Return (x, y) of the center of cell containing provided text 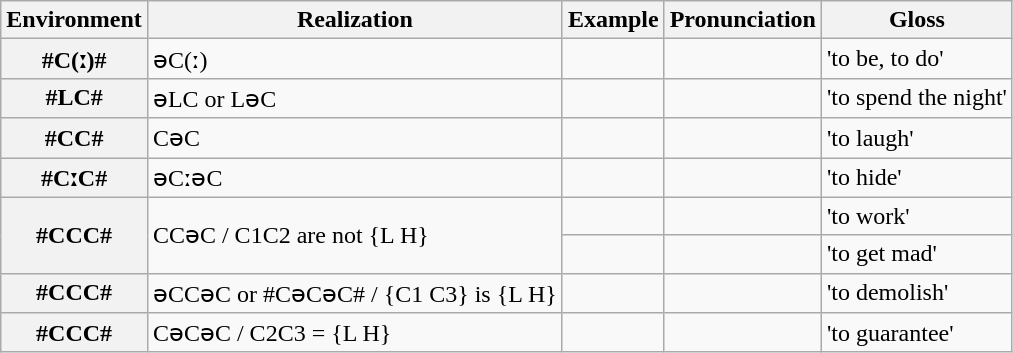
Example (613, 20)
#C(ː)# (74, 59)
'to demolish' (916, 293)
'to guarantee' (916, 333)
CəC (354, 138)
əLC or LəC (354, 98)
'to work' (916, 216)
Gloss (916, 20)
əCːəC (354, 178)
'to hide' (916, 178)
#CːC# (74, 178)
Realization (354, 20)
'to get mad' (916, 254)
CCəC / C1C2 are not {L H} (354, 235)
CəCəC / C2C3 = {L H} (354, 333)
Pronunciation (742, 20)
#CC# (74, 138)
'to be, to do' (916, 59)
'to laugh' (916, 138)
'to spend the night' (916, 98)
əC(ː) (354, 59)
Environment (74, 20)
#LC# (74, 98)
əCCəC or #CəCəC# / {C1 C3} is {L H} (354, 293)
